Return [X, Y] of the center of cell containing provided text 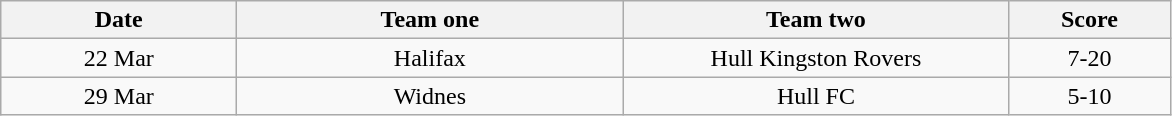
Team one [430, 20]
29 Mar [119, 96]
22 Mar [119, 58]
Widnes [430, 96]
Hull Kingston Rovers [816, 58]
5-10 [1090, 96]
Score [1090, 20]
Date [119, 20]
Team two [816, 20]
7-20 [1090, 58]
Hull FC [816, 96]
Halifax [430, 58]
